Determine the (x, y) coordinate at the center of the cell enclosing the given text.  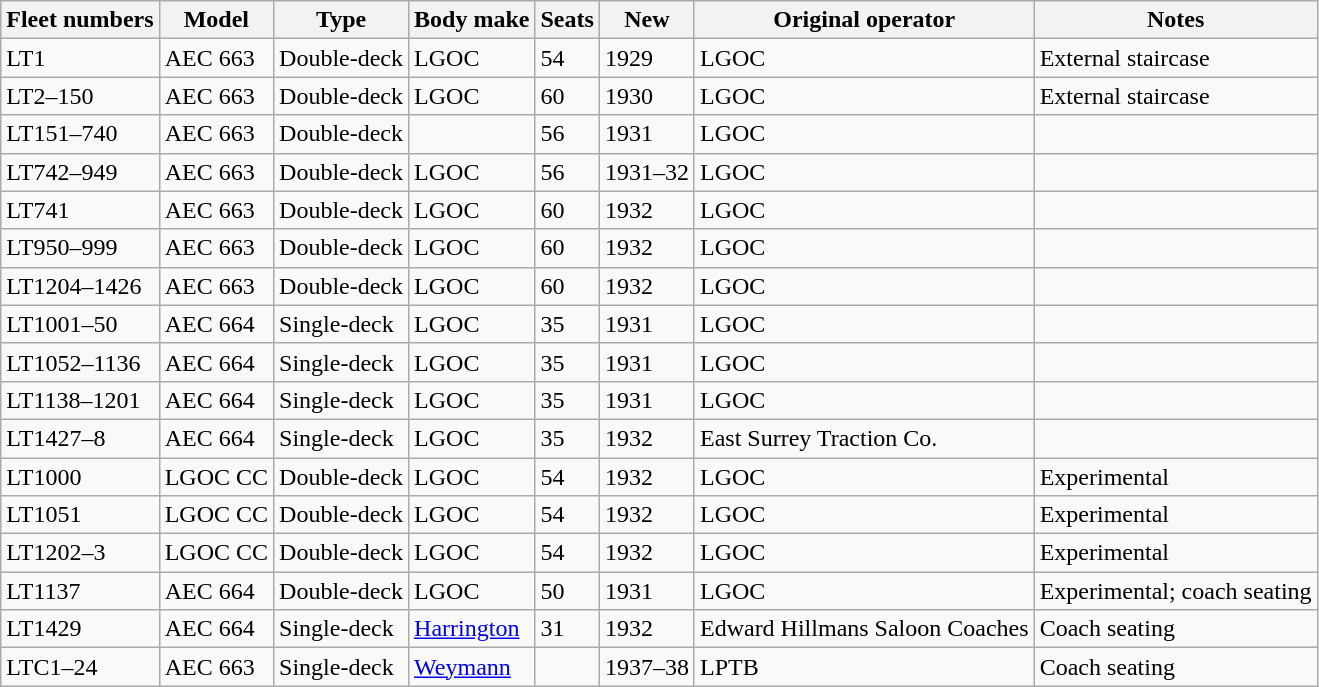
LT2–150 (80, 96)
LT950–999 (80, 248)
Fleet numbers (80, 20)
Seats (567, 20)
LT1202–3 (80, 553)
31 (567, 629)
LT742–949 (80, 172)
Type (342, 20)
East Surrey Traction Co. (864, 438)
Model (216, 20)
Weymann (472, 667)
LT1051 (80, 515)
Body make (472, 20)
1937–38 (646, 667)
Notes (1176, 20)
LT1000 (80, 477)
Original operator (864, 20)
1930 (646, 96)
50 (567, 591)
LT1429 (80, 629)
LT151–740 (80, 134)
LT1138–1201 (80, 400)
LTC1–24 (80, 667)
LT1 (80, 58)
LT1052–1136 (80, 362)
LT1427–8 (80, 438)
LT1137 (80, 591)
1931–32 (646, 172)
New (646, 20)
LT1001–50 (80, 324)
LT741 (80, 210)
LPTB (864, 667)
Experimental; coach seating (1176, 591)
Edward Hillmans Saloon Coaches (864, 629)
LT1204–1426 (80, 286)
1929 (646, 58)
Harrington (472, 629)
